Search for the cell housing the specified text and yield its (x, y) center coordinate. 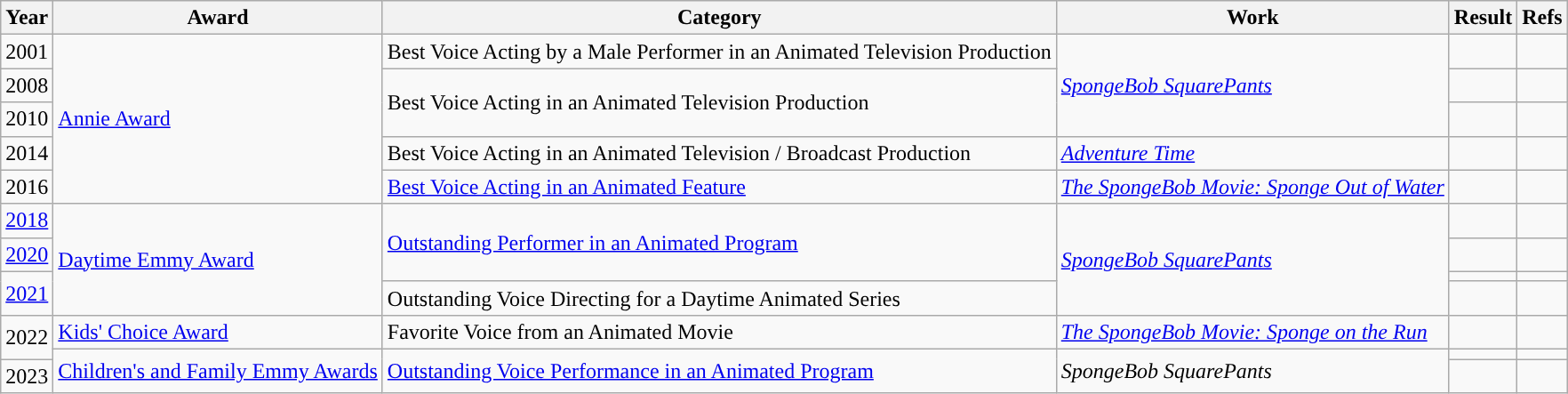
The SpongeBob Movie: Sponge Out of Water (1252, 187)
Best Voice Acting in an Animated Television / Broadcast Production (719, 153)
2014 (27, 153)
Kids' Choice Award (218, 332)
Daytime Emmy Award (218, 260)
2008 (27, 85)
2018 (27, 221)
The SpongeBob Movie: Sponge on the Run (1252, 332)
2021 (27, 293)
Category (719, 18)
2001 (27, 52)
Best Voice Acting in an Animated Television Production (719, 102)
Annie Award (218, 119)
2020 (27, 254)
Adventure Time (1252, 153)
Result (1483, 18)
Best Voice Acting in an Animated Feature (719, 187)
Favorite Voice from an Animated Movie (719, 332)
Best Voice Acting by a Male Performer in an Animated Television Production (719, 52)
2022 (27, 336)
Outstanding Voice Performance in an Animated Program (719, 370)
Outstanding Voice Directing for a Daytime Animated Series (719, 298)
2023 (27, 376)
Outstanding Performer in an Animated Program (719, 242)
2010 (27, 119)
2016 (27, 187)
Work (1252, 18)
Year (27, 18)
Award (218, 18)
Refs (1542, 18)
Children's and Family Emmy Awards (218, 370)
